Output the [x, y] coordinate of the center of the cell containing the given text.  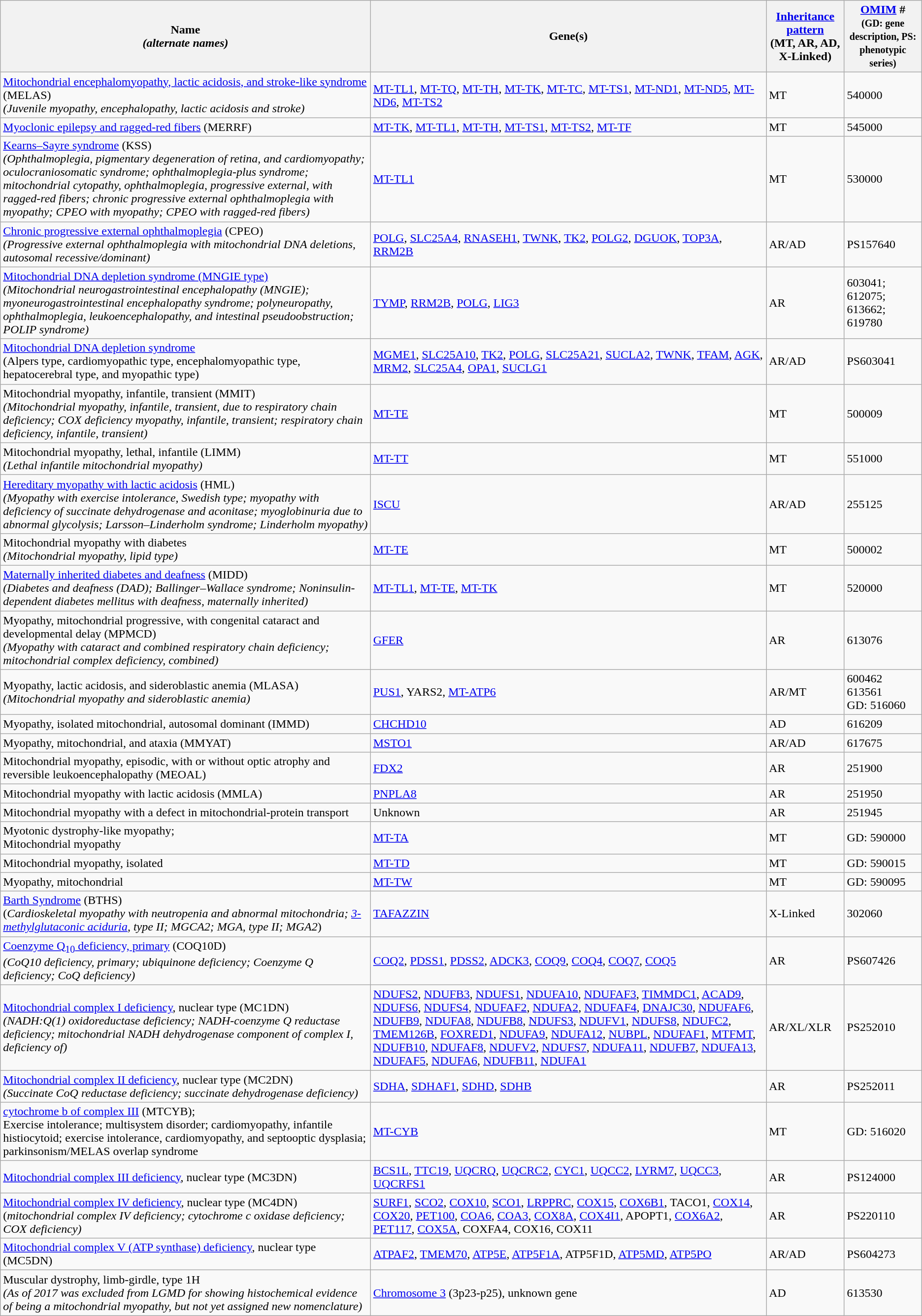
302060 [883, 914]
Myopathy, lactic acidosis, and sideroblastic anemia (MLASA)(Mitochondrial myopathy and sideroblastic anemia) [185, 692]
OMIM #(GD: gene description, PS: phenotypic series) [883, 36]
540000 [883, 95]
GFER [568, 640]
FDX2 [568, 768]
MGME1, SLC25A10, TK2, POLG, SLC25A21, SUCLA2, TWNK, TFAM, AGK, MRM2, SLC25A4, OPA1, SUCLG1 [568, 361]
PNPLA8 [568, 794]
X-Linked [805, 914]
545000 [883, 127]
Mitochondrial complex II deficiency, nuclear type (MC2DN)(Succinate CoQ reductase deficiency; succinate dehydrogenase deficiency) [185, 1086]
MT-TL1, MT-TE, MT-TK [568, 588]
251950 [883, 794]
TYMP, RRM2B, POLG, LIG3 [568, 303]
Mitochondrial myopathy, lethal, infantile (LIMM)(Lethal infantile mitochondrial myopathy) [185, 459]
MT-TA [568, 838]
Mitochondrial DNA depletion syndrome(Alpers type, cardiomyopathic type, encephalomyopathic type, hepatocerebral type, and myopathic type) [185, 361]
Unknown [568, 812]
PS252010 [883, 1028]
603041;612075;613662;619780 [883, 303]
MT-TW [568, 882]
PS157640 [883, 244]
PS124000 [883, 1177]
Myopathy, mitochondrial [185, 882]
Mitochondrial complex V (ATP synthase) deficiency, nuclear type (MC5DN) [185, 1254]
251945 [883, 812]
PUS1, YARS2, MT-ATP6 [568, 692]
Mitochondrial myopathy with a defect in mitochondrial-protein transport [185, 812]
ISCU [568, 504]
Mitochondrial myopathy with diabetes(Mitochondrial myopathy, lipid type) [185, 549]
613530 [883, 1293]
MT-TL1 [568, 179]
BCS1L, TTC19, UQCRQ, UQCRC2, CYC1, UQCC2, LYRM7, UQCC3, UQCRFS1 [568, 1177]
600462613561GD: 516060 [883, 692]
251900 [883, 768]
613076 [883, 640]
MT-TT [568, 459]
POLG, SLC25A4, RNASEH1, TWNK, TK2, POLG2, DGUOK, TOP3A, RRM2B [568, 244]
520000 [883, 588]
Chromosome 3 (3p23-p25), unknown gene [568, 1293]
CHCHD10 [568, 724]
MT-CYB [568, 1131]
GD: 516020 [883, 1131]
Inheritance pattern(MT, AR, AD, X-Linked) [805, 36]
Myopathy, isolated mitochondrial, autosomal dominant (IMMD) [185, 724]
Mitochondrial complex IV deficiency, nuclear type (MC4DN)(mitochondrial complex IV deficiency; cytochrome c oxidase deficiency; COX deficiency) [185, 1216]
AR/XL/XLR [805, 1028]
500002 [883, 549]
Myotonic dystrophy-like myopathy;Mitochondrial myopathy [185, 838]
PS607426 [883, 961]
ATPAF2, TMEM70, ATP5E, ATP5F1A, ATP5F1D, ATP5MD, ATP5PO [568, 1254]
AR/MT [805, 692]
MT-TK, MT-TL1, MT-TH, MT-TS1, MT-TS2, MT-TF [568, 127]
PS252011 [883, 1086]
GD: 590095 [883, 882]
Mitochondrial encephalomyopathy, lactic acidosis, and stroke-like syndrome (MELAS)(Juvenile myopathy, encephalopathy, lactic acidosis and stroke) [185, 95]
SDHA, SDHAF1, SDHD, SDHB [568, 1086]
Mitochondrial complex III deficiency, nuclear type (MC3DN) [185, 1177]
GD: 590000 [883, 838]
TAFAZZIN [568, 914]
616209 [883, 724]
COQ2, PDSS1, PDSS2, ADCK3, COQ9, COQ4, COQ7, COQ5 [568, 961]
MT-TL1, MT-TQ, MT-TH, MT-TK, MT-TC, MT-TS1, MT-ND1, MT-ND5, MT-ND6, MT-TS2 [568, 95]
Name(alternate names) [185, 36]
GD: 590015 [883, 863]
MT-TD [568, 863]
255125 [883, 504]
Mitochondrial myopathy, isolated [185, 863]
PS603041 [883, 361]
500009 [883, 414]
Mitochondrial myopathy with lactic acidosis (MMLA) [185, 794]
Gene(s) [568, 36]
Coenzyme Q10 deficiency, primary (COQ10D)(CoQ10 deficiency, primary; ubiquinone deficiency; Coenzyme Q deficiency; CoQ deficiency) [185, 961]
Myoclonic epilepsy and ragged-red fibers (MERRF) [185, 127]
PS220110 [883, 1216]
MSTO1 [568, 743]
530000 [883, 179]
551000 [883, 459]
Myopathy, mitochondrial, and ataxia (MMYAT) [185, 743]
Mitochondrial myopathy, episodic, with or without optic atrophy and reversible leukoencephalopathy (MEOAL) [185, 768]
617675 [883, 743]
PS604273 [883, 1254]
